Scan for the cell matching the given text and deliver its (x, y) coordinate at center. 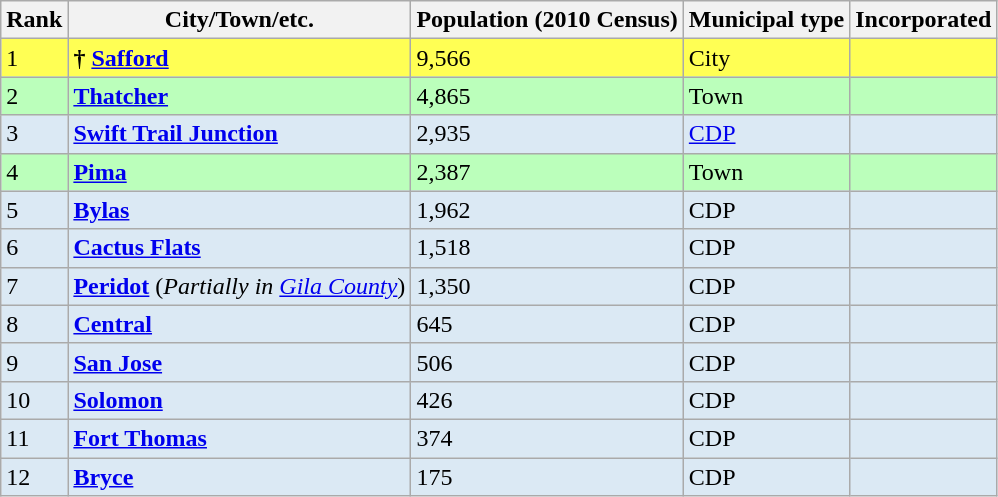
Rank (34, 20)
Thatcher (240, 96)
1,350 (547, 286)
1 (34, 58)
Central (240, 324)
Solomon (240, 400)
City (766, 58)
Population (2010 Census) (547, 20)
175 (547, 477)
6 (34, 248)
Municipal type (766, 20)
5 (34, 210)
426 (547, 400)
Bylas (240, 210)
1,518 (547, 248)
10 (34, 400)
7 (34, 286)
9 (34, 362)
Pima (240, 172)
2 (34, 96)
4 (34, 172)
Peridot (Partially in Gila County) (240, 286)
1,962 (547, 210)
9,566 (547, 58)
Bryce (240, 477)
Fort Thomas (240, 438)
374 (547, 438)
2,935 (547, 134)
† Safford (240, 58)
City/Town/etc. (240, 20)
645 (547, 324)
Swift Trail Junction (240, 134)
4,865 (547, 96)
3 (34, 134)
11 (34, 438)
Incorporated (924, 20)
2,387 (547, 172)
San Jose (240, 362)
506 (547, 362)
Cactus Flats (240, 248)
8 (34, 324)
12 (34, 477)
